Return the [x, y] coordinate for the center point of the cell that contains the specified text.  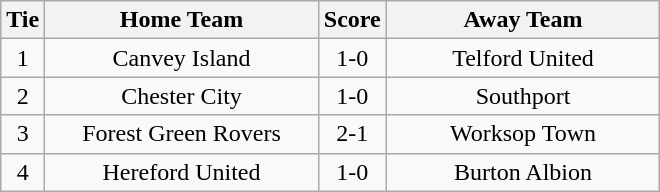
2-1 [352, 134]
3 [23, 134]
Away Team [523, 20]
Home Team [182, 20]
Telford United [523, 58]
Chester City [182, 96]
Southport [523, 96]
4 [23, 172]
Tie [23, 20]
Worksop Town [523, 134]
Forest Green Rovers [182, 134]
Hereford United [182, 172]
1 [23, 58]
Burton Albion [523, 172]
Canvey Island [182, 58]
2 [23, 96]
Score [352, 20]
